Scan for the cell matching the given text and deliver its [x, y] coordinate at center. 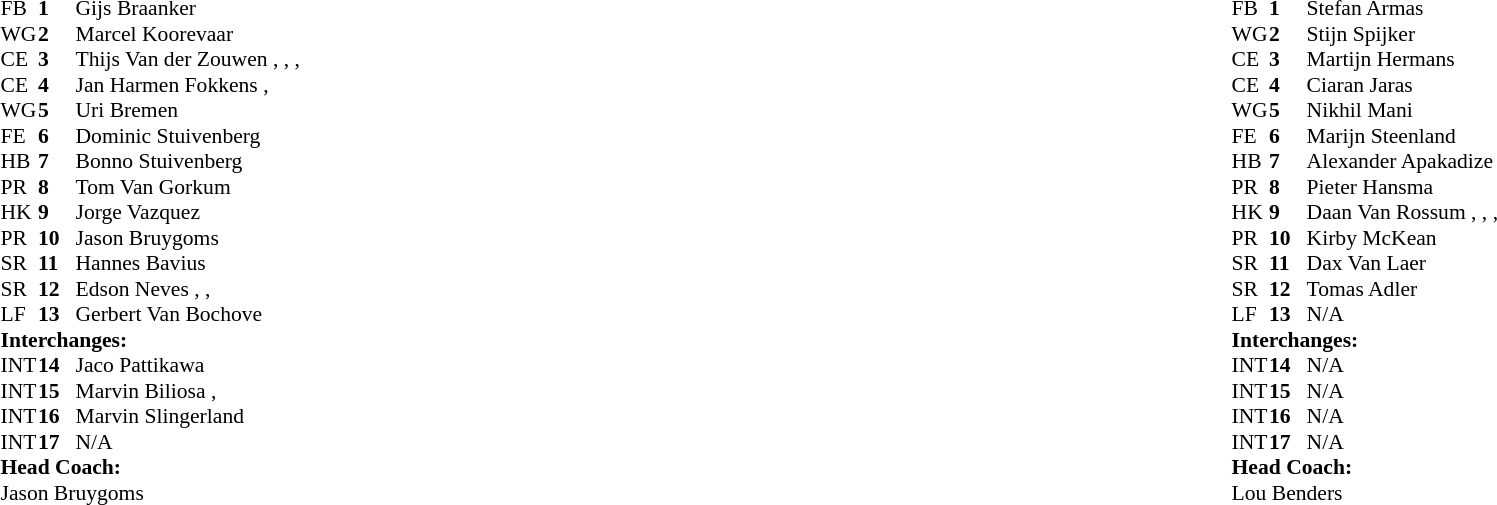
Marcel Koorevaar [188, 34]
Head Coach: [150, 467]
Interchanges: [150, 340]
Thijs Van der Zouwen , , , [188, 59]
Bonno Stuivenberg [188, 161]
Marvin Slingerland [188, 417]
Marvin Biliosa , [188, 391]
Jason Bruygoms [188, 238]
Edson Neves , , [188, 289]
Uri Bremen [188, 111]
Hannes Bavius [188, 263]
Jan Harmen Fokkens , [188, 85]
Jaco Pattikawa [188, 365]
Gerbert Van Bochove [188, 315]
N/A [188, 442]
Tom Van Gorkum [188, 187]
Dominic Stuivenberg [188, 136]
Jorge Vazquez [188, 213]
